From the cell containing the given text, extract its center point as [x, y] coordinate. 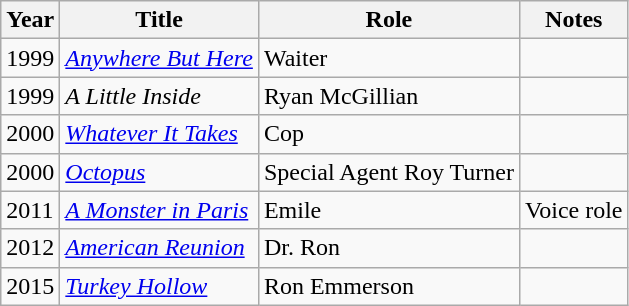
2011 [30, 210]
Title [160, 20]
A Little Inside [160, 96]
Whatever It Takes [160, 134]
A Monster in Paris [160, 210]
Dr. Ron [388, 248]
Voice role [574, 210]
Octopus [160, 172]
2015 [30, 286]
Cop [388, 134]
Year [30, 20]
American Reunion [160, 248]
Waiter [388, 58]
Emile [388, 210]
Turkey Hollow [160, 286]
Notes [574, 20]
Ron Emmerson [388, 286]
Role [388, 20]
Special Agent Roy Turner [388, 172]
Anywhere But Here [160, 58]
2012 [30, 248]
Ryan McGillian [388, 96]
